Locate the cell with the specified text and output its [x, y] center coordinate. 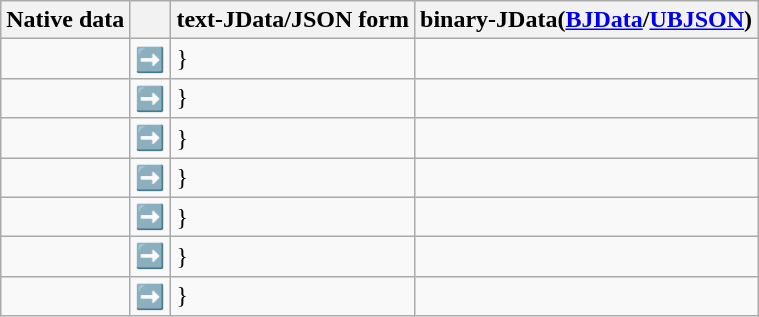
text-JData/JSON form [293, 20]
binary-JData(BJData/UBJSON) [586, 20]
Native data [66, 20]
